Locate the cell with the specified text and output its [X, Y] center coordinate. 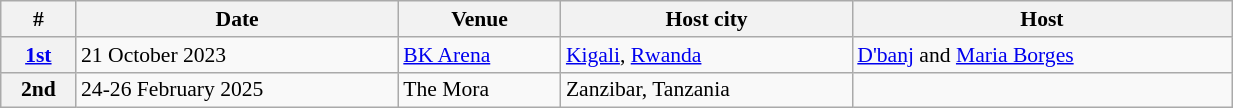
21 October 2023 [237, 55]
24-26 February 2025 [237, 90]
# [38, 19]
The Mora [480, 90]
Date [237, 19]
1st [38, 55]
D'banj and Maria Borges [1042, 55]
Venue [480, 19]
Host city [706, 19]
Kigali, Rwanda [706, 55]
Host [1042, 19]
2nd [38, 90]
BK Arena [480, 55]
Zanzibar, Tanzania [706, 90]
